Detect which cell encompasses the target text, then output its [X, Y] center coordinate. 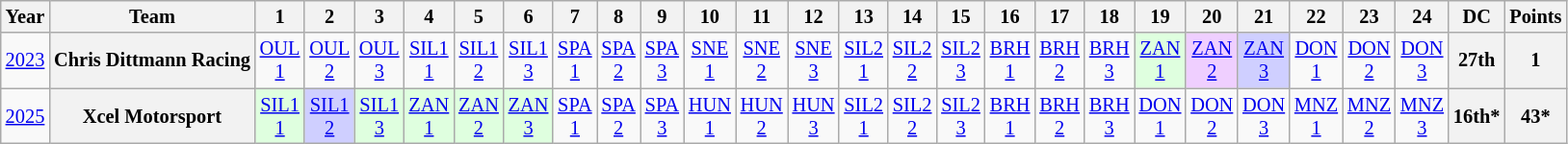
OUL1 [280, 60]
2 [329, 16]
16 [1010, 16]
9 [663, 16]
MNZ3 [1422, 116]
11 [762, 16]
HUN1 [710, 116]
Chris Dittmann Racing [152, 60]
HUN2 [762, 116]
MNZ1 [1316, 116]
16th* [1477, 116]
Xcel Motorsport [152, 116]
2023 [25, 60]
Points [1535, 16]
13 [863, 16]
27th [1477, 60]
5 [479, 16]
7 [574, 16]
4 [430, 16]
MNZ2 [1370, 116]
23 [1370, 16]
OUL3 [379, 60]
15 [960, 16]
18 [1110, 16]
22 [1316, 16]
SNE2 [762, 60]
24 [1422, 16]
Year [25, 16]
10 [710, 16]
21 [1264, 16]
SNE1 [710, 60]
Team [152, 16]
8 [618, 16]
19 [1161, 16]
43* [1535, 116]
2025 [25, 116]
17 [1059, 16]
20 [1212, 16]
OUL2 [329, 60]
SNE3 [814, 60]
6 [529, 16]
14 [912, 16]
3 [379, 16]
DC [1477, 16]
HUN3 [814, 116]
12 [814, 16]
